Identify which cell holds the provided text, then report its (x, y) central coordinate. 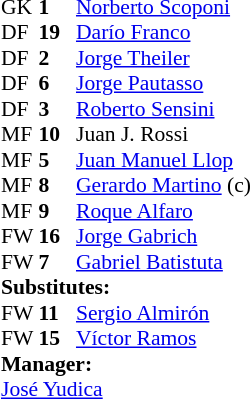
10 (57, 135)
3 (57, 109)
15 (57, 339)
11 (57, 313)
5 (57, 160)
8 (57, 185)
6 (57, 83)
16 (57, 237)
2 (57, 58)
9 (57, 211)
7 (57, 262)
19 (57, 33)
